Detect which cell encompasses the target text, then output its [x, y] center coordinate. 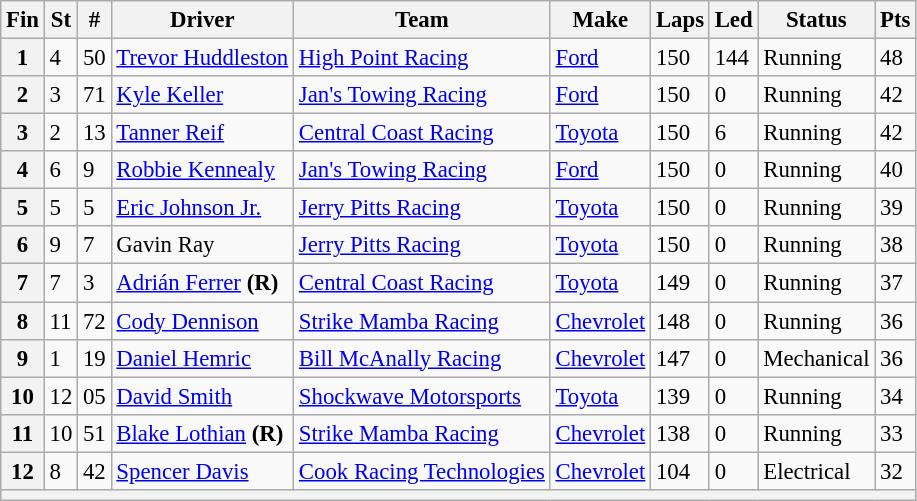
Spencer Davis [202, 471]
37 [896, 283]
Fin [23, 20]
Status [816, 20]
13 [94, 133]
Daniel Hemric [202, 358]
05 [94, 396]
Mechanical [816, 358]
104 [680, 471]
Make [600, 20]
St [60, 20]
Led [734, 20]
Adrián Ferrer (R) [202, 283]
40 [896, 170]
Pts [896, 20]
144 [734, 58]
Kyle Keller [202, 95]
34 [896, 396]
# [94, 20]
Shockwave Motorsports [422, 396]
149 [680, 283]
138 [680, 433]
Driver [202, 20]
71 [94, 95]
19 [94, 358]
Trevor Huddleston [202, 58]
Laps [680, 20]
Electrical [816, 471]
Gavin Ray [202, 245]
David Smith [202, 396]
72 [94, 321]
48 [896, 58]
51 [94, 433]
39 [896, 208]
147 [680, 358]
Cody Dennison [202, 321]
148 [680, 321]
Robbie Kennealy [202, 170]
High Point Racing [422, 58]
50 [94, 58]
33 [896, 433]
Eric Johnson Jr. [202, 208]
139 [680, 396]
32 [896, 471]
38 [896, 245]
Blake Lothian (R) [202, 433]
Tanner Reif [202, 133]
Cook Racing Technologies [422, 471]
Team [422, 20]
Bill McAnally Racing [422, 358]
